Detect which cell encompasses the target text, then output its (X, Y) center coordinate. 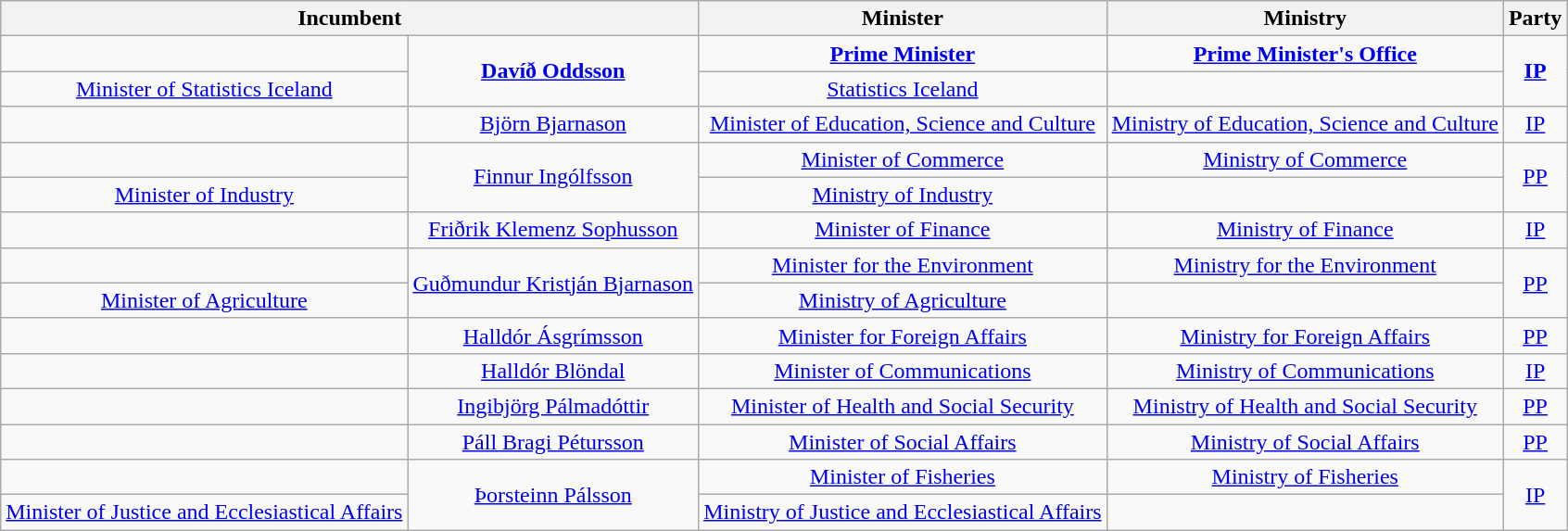
Friðrik Klemenz Sophusson (553, 230)
Ministry of Health and Social Security (1305, 406)
Minister (903, 19)
Ministry of Education, Science and Culture (1305, 124)
Minister of Statistics Iceland (204, 89)
Ministry for the Environment (1305, 265)
Party (1535, 19)
Ministry of Social Affairs (1305, 442)
Minister of Education, Science and Culture (903, 124)
Ministry for Foreign Affairs (1305, 335)
Ministry of Commerce (1305, 159)
Davíð Oddsson (553, 71)
Minister of Communications (903, 371)
Ministry of Justice and Ecclesiastical Affairs (903, 512)
Minister of Commerce (903, 159)
Björn Bjarnason (553, 124)
Statistics Iceland (903, 89)
Ministry of Finance (1305, 230)
Finnur Ingólfsson (553, 177)
Ministry of Industry (903, 195)
Prime Minister (903, 54)
Minister of Health and Social Security (903, 406)
Minister of Industry (204, 195)
Ministry (1305, 19)
Minister of Fisheries (903, 477)
Minister of Social Affairs (903, 442)
Þorsteinn Pálsson (553, 495)
Páll Bragi Pétursson (553, 442)
Guðmundur Kristján Bjarnason (553, 283)
Minister for the Environment (903, 265)
Minister of Agriculture (204, 300)
Minister for Foreign Affairs (903, 335)
Ministry of Fisheries (1305, 477)
Prime Minister's Office (1305, 54)
Halldór Blöndal (553, 371)
Ministry of Agriculture (903, 300)
Incumbent (350, 19)
Minister of Finance (903, 230)
Ministry of Communications (1305, 371)
Halldór Ásgrímsson (553, 335)
Ingibjörg Pálmadóttir (553, 406)
Minister of Justice and Ecclesiastical Affairs (204, 512)
